Provide the [X, Y] coordinate of the cell's center where the given text is located.  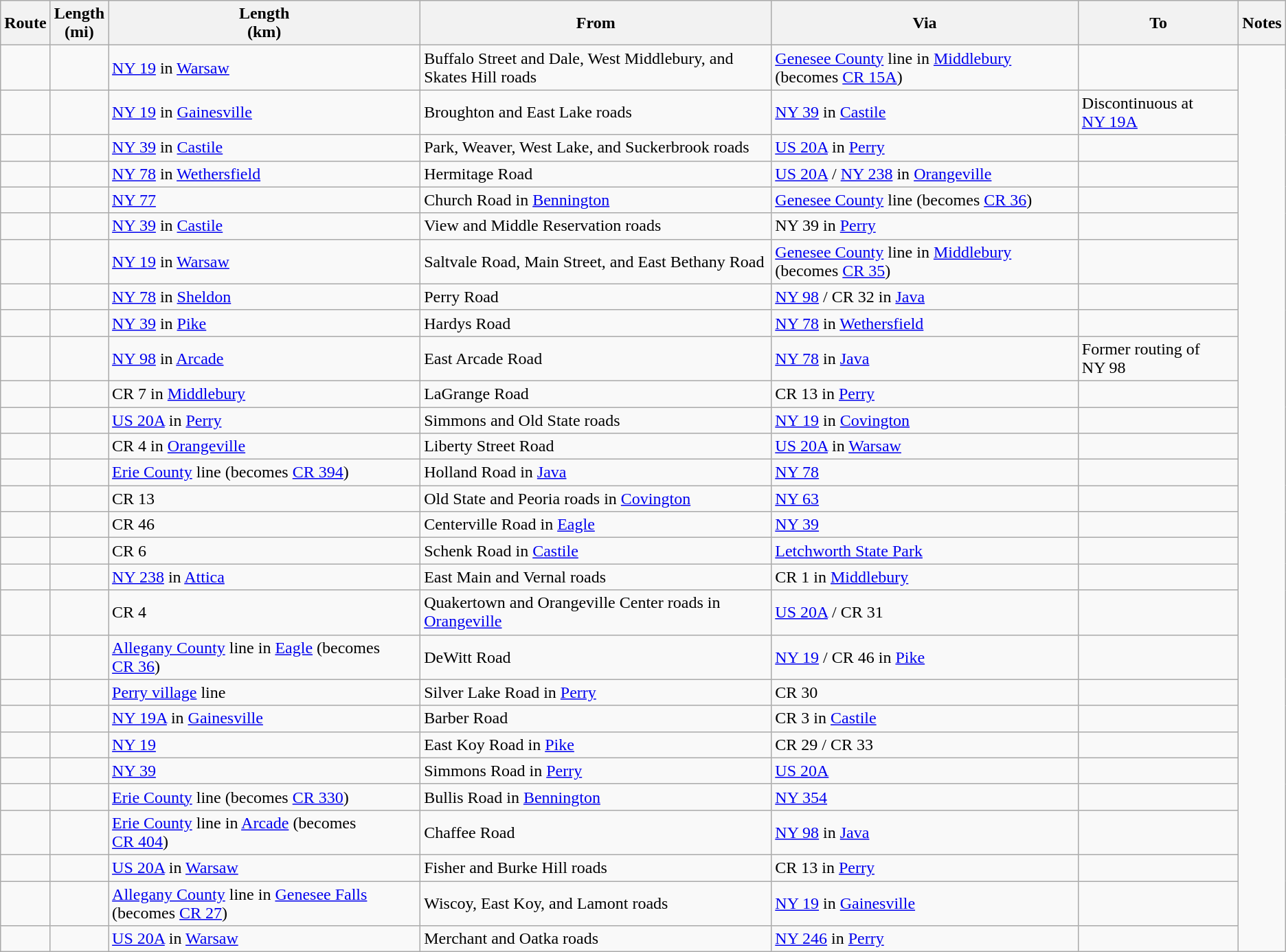
Route [25, 23]
Church Road in Bennington [596, 200]
NY 354 [925, 797]
NY 98 / CR 32 in Java [925, 297]
East Main and Vernal roads [596, 577]
Notes [1262, 23]
DeWitt Road [596, 657]
Allegany County line in Genesee Falls (becomes CR 27) [264, 903]
East Koy Road in Pike [596, 745]
Fisher and Burke Hill roads [596, 868]
CR 30 [925, 692]
NY 78 in Java [925, 359]
US 20A / NY 238 in Orangeville [925, 174]
CR 1 in Middlebury [925, 577]
NY 19 / CR 46 in Pike [925, 657]
Via [925, 23]
Saltvale Road, Main Street, and East Bethany Road [596, 261]
NY 39 in Pike [264, 323]
Bullis Road in Bennington [596, 797]
Genesee County line (becomes CR 36) [925, 200]
Park, Weaver, West Lake, and Suckerbrook roads [596, 148]
NY 78 in Sheldon [264, 297]
Discontinuous at NY 19A [1158, 113]
Former routing of NY 98 [1158, 359]
Chaffee Road [596, 832]
Wiscoy, East Koy, and Lamont roads [596, 903]
From [596, 23]
Erie County line (becomes CR 394) [264, 473]
CR 3 in Castile [925, 718]
NY 19 in Covington [925, 420]
Old State and Peoria roads in Covington [596, 499]
Length(km) [264, 23]
Schenk Road in Castile [596, 551]
Erie County line (becomes CR 330) [264, 797]
CR 6 [264, 551]
Quakertown and Orangeville Center roads in Orangeville [596, 613]
Erie County line in Arcade (becomes CR 404) [264, 832]
To [1158, 23]
View and Middle Reservation roads [596, 226]
US 20A [925, 771]
NY 39 in Perry [925, 226]
NY 238 in Attica [264, 577]
Perry village line [264, 692]
CR 4 [264, 613]
CR 13 [264, 499]
CR 7 in Middlebury [264, 394]
Centerville Road in Eagle [596, 525]
Liberty Street Road [596, 446]
Length(mi) [79, 23]
US 20A / CR 31 [925, 613]
Holland Road in Java [596, 473]
Silver Lake Road in Perry [596, 692]
Letchworth State Park [925, 551]
Hardys Road [596, 323]
Buffalo Street and Dale, West Middlebury, and Skates Hill roads [596, 67]
Genesee County line in Middlebury (becomes CR 35) [925, 261]
Simmons Road in Perry [596, 771]
Broughton and East Lake roads [596, 113]
Genesee County line in Middlebury (becomes CR 15A) [925, 67]
Perry Road [596, 297]
Allegany County line in Eagle (becomes CR 36) [264, 657]
NY 246 in Perry [925, 939]
NY 98 in Java [925, 832]
NY 77 [264, 200]
CR 29 / CR 33 [925, 745]
Merchant and Oatka roads [596, 939]
CR 46 [264, 525]
East Arcade Road [596, 359]
Barber Road [596, 718]
Simmons and Old State roads [596, 420]
NY 19 [264, 745]
CR 4 in Orangeville [264, 446]
NY 78 [925, 473]
LaGrange Road [596, 394]
Hermitage Road [596, 174]
NY 63 [925, 499]
NY 19A in Gainesville [264, 718]
NY 98 in Arcade [264, 359]
